Provide the (X, Y) coordinate of the cell's center where the given text is located.  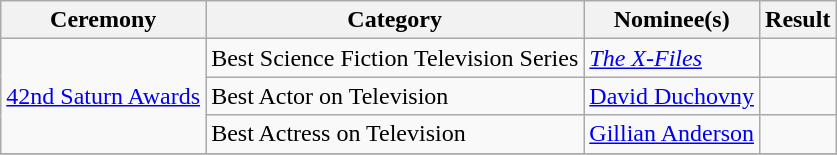
Best Actress on Television (395, 134)
42nd Saturn Awards (104, 96)
The X-Files (672, 58)
Best Actor on Television (395, 96)
Category (395, 20)
Gillian Anderson (672, 134)
Nominee(s) (672, 20)
David Duchovny (672, 96)
Ceremony (104, 20)
Best Science Fiction Television Series (395, 58)
Result (798, 20)
